Search for the cell housing the specified text and yield its (X, Y) center coordinate. 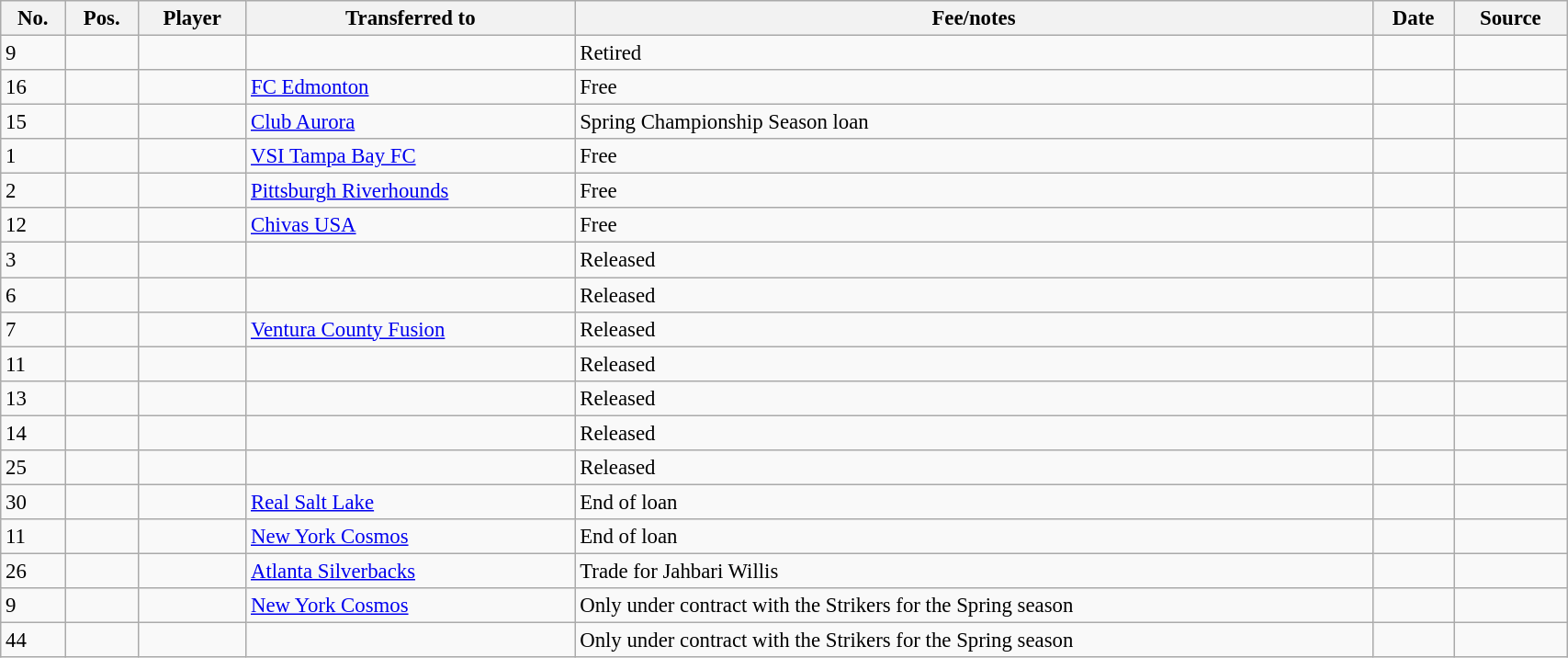
Date (1413, 18)
6 (33, 295)
Fee/notes (974, 18)
30 (33, 502)
VSI Tampa Bay FC (411, 156)
13 (33, 398)
15 (33, 122)
Pos. (102, 18)
Spring Championship Season loan (974, 122)
Source (1510, 18)
14 (33, 433)
7 (33, 329)
Transferred to (411, 18)
Atlanta Silverbacks (411, 571)
FC Edmonton (411, 87)
12 (33, 225)
Real Salt Lake (411, 502)
44 (33, 641)
Player (193, 18)
1 (33, 156)
Pittsburgh Riverhounds (411, 191)
Ventura County Fusion (411, 329)
26 (33, 571)
25 (33, 468)
Retired (974, 53)
2 (33, 191)
No. (33, 18)
16 (33, 87)
3 (33, 260)
Trade for Jahbari Willis (974, 571)
Club Aurora (411, 122)
Chivas USA (411, 225)
